Return [x, y] of the center of cell containing provided text 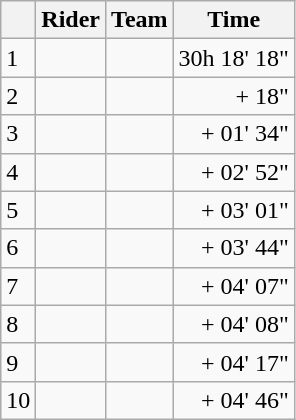
Rider [71, 20]
1 [18, 58]
+ 02' 52" [234, 172]
10 [18, 400]
+ 03' 44" [234, 248]
+ 04' 08" [234, 324]
6 [18, 248]
2 [18, 96]
+ 04' 46" [234, 400]
8 [18, 324]
3 [18, 134]
+ 04' 17" [234, 362]
4 [18, 172]
30h 18' 18" [234, 58]
+ 18" [234, 96]
7 [18, 286]
+ 04' 07" [234, 286]
9 [18, 362]
Time [234, 20]
+ 03' 01" [234, 210]
+ 01' 34" [234, 134]
Team [140, 20]
5 [18, 210]
